Output the [x, y] coordinate of the center of the cell containing the given text.  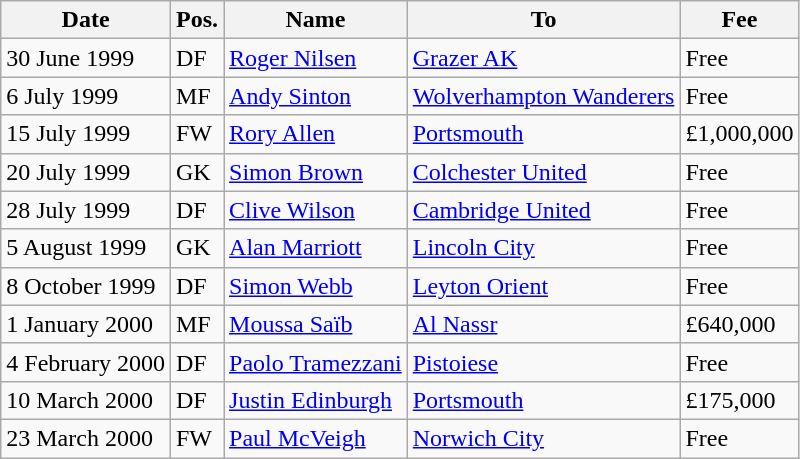
1 January 2000 [86, 324]
Simon Brown [316, 172]
£640,000 [740, 324]
Justin Edinburgh [316, 400]
Andy Sinton [316, 96]
5 August 1999 [86, 248]
Colchester United [544, 172]
20 July 1999 [86, 172]
Moussa Saïb [316, 324]
Wolverhampton Wanderers [544, 96]
10 March 2000 [86, 400]
Date [86, 20]
Al Nassr [544, 324]
30 June 1999 [86, 58]
Lincoln City [544, 248]
Rory Allen [316, 134]
Alan Marriott [316, 248]
Name [316, 20]
Roger Nilsen [316, 58]
Cambridge United [544, 210]
Pos. [196, 20]
Fee [740, 20]
Paul McVeigh [316, 438]
Leyton Orient [544, 286]
Clive Wilson [316, 210]
£175,000 [740, 400]
6 July 1999 [86, 96]
28 July 1999 [86, 210]
Pistoiese [544, 362]
£1,000,000 [740, 134]
Grazer AK [544, 58]
Simon Webb [316, 286]
15 July 1999 [86, 134]
4 February 2000 [86, 362]
Paolo Tramezzani [316, 362]
To [544, 20]
Norwich City [544, 438]
23 March 2000 [86, 438]
8 October 1999 [86, 286]
